From the cell containing the given text, extract its center point as (X, Y) coordinate. 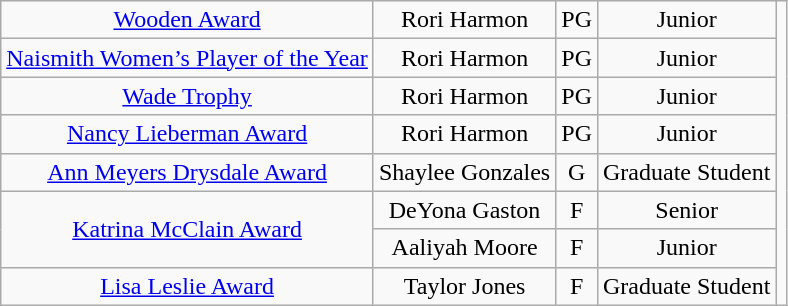
G (577, 172)
Senior (686, 210)
Taylor Jones (464, 286)
Lisa Leslie Award (188, 286)
Shaylee Gonzales (464, 172)
Nancy Lieberman Award (188, 134)
Aaliyah Moore (464, 248)
Katrina McClain Award (188, 229)
Naismith Women’s Player of the Year (188, 58)
DeYona Gaston (464, 210)
Ann Meyers Drysdale Award (188, 172)
Wooden Award (188, 20)
Wade Trophy (188, 96)
